Scan for the cell matching the given text and deliver its (x, y) coordinate at center. 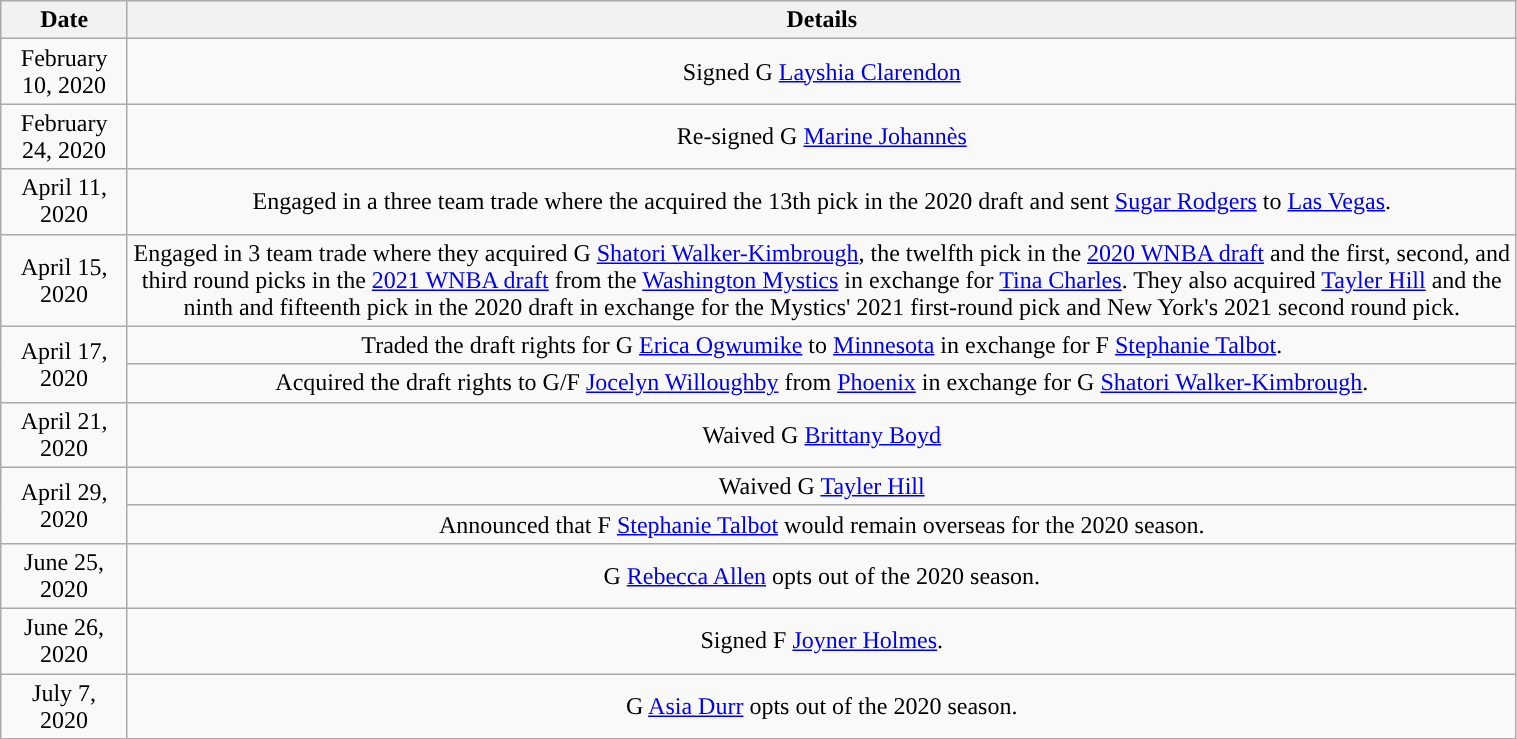
April 17, 2020 (64, 364)
April 15, 2020 (64, 280)
Acquired the draft rights to G/F Jocelyn Willoughby from Phoenix in exchange for G Shatori Walker-Kimbrough. (822, 383)
June 26, 2020 (64, 640)
Signed F Joyner Holmes. (822, 640)
April 21, 2020 (64, 434)
Signed G Layshia Clarendon (822, 72)
Re-signed G Marine Johannès (822, 136)
Waived G Brittany Boyd (822, 434)
Date (64, 20)
Announced that F Stephanie Talbot would remain overseas for the 2020 season. (822, 524)
G Rebecca Allen opts out of the 2020 season. (822, 576)
July 7, 2020 (64, 706)
April 11, 2020 (64, 202)
Waived G Tayler Hill (822, 486)
Engaged in a three team trade where the acquired the 13th pick in the 2020 draft and sent Sugar Rodgers to Las Vegas. (822, 202)
February 10, 2020 (64, 72)
Details (822, 20)
June 25, 2020 (64, 576)
Traded the draft rights for G Erica Ogwumike to Minnesota in exchange for F Stephanie Talbot. (822, 345)
April 29, 2020 (64, 505)
G Asia Durr opts out of the 2020 season. (822, 706)
February 24, 2020 (64, 136)
